Return (x, y) of the center of cell containing provided text 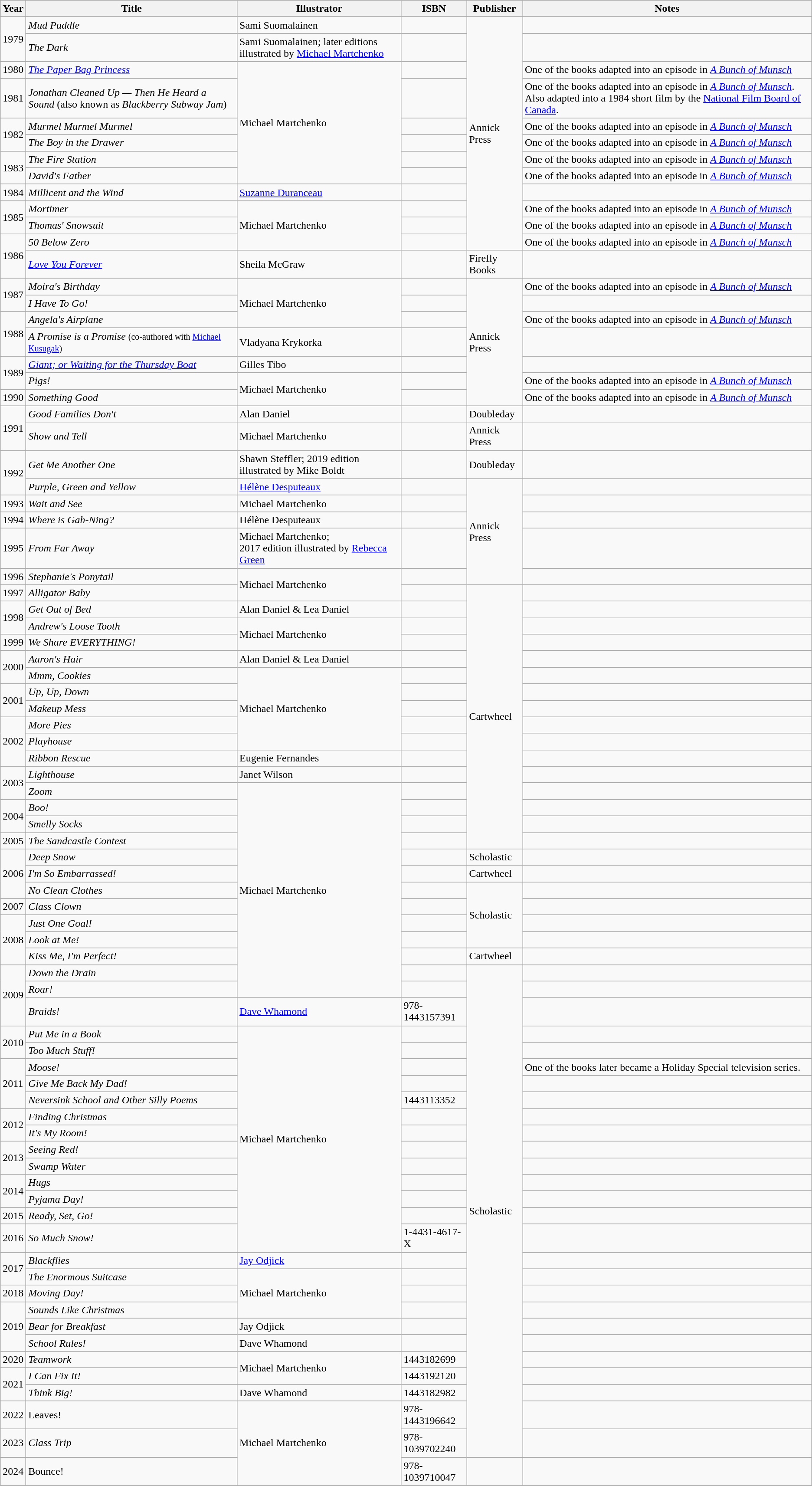
978-1443157391 (434, 1012)
Janet Wilson (319, 774)
1982 (13, 134)
1985 (13, 217)
Thomas' Snowsuit (132, 225)
Bear for Breakfast (132, 1326)
Andrew's Loose Tooth (132, 626)
ISBN (434, 9)
1986 (13, 256)
Just One Goal! (132, 923)
The Sandcastle Contest (132, 840)
2000 (13, 667)
2008 (13, 940)
2017 (13, 1269)
Moose! (132, 1067)
Millicent and the Wind (132, 192)
Firefly Books (494, 265)
Vladyana Krykorka (319, 342)
2021 (13, 1384)
Teamwork (132, 1359)
1979 (13, 39)
Class Clown (132, 907)
1443182699 (434, 1359)
Kiss Me, I'm Perfect! (132, 956)
Good Families Don't (132, 414)
So Much Snow! (132, 1238)
Zoom (132, 791)
From Far Away (132, 548)
Mortimer (132, 209)
Murmel Murmel Murmel (132, 126)
Give Me Back My Dad! (132, 1083)
Pigs! (132, 381)
Ready, Set, Go! (132, 1216)
Shawn Steffler; 2019 edition illustrated by Mike Boldt (319, 464)
Finding Christmas (132, 1116)
1443113352 (434, 1100)
1991 (13, 428)
1998 (13, 618)
No Clean Clothes (132, 890)
David's Father (132, 176)
Class Trip (132, 1443)
Year (13, 9)
Purple, Green and Yellow (132, 487)
More Pies (132, 725)
School Rules! (132, 1343)
The Boy in the Drawer (132, 143)
1994 (13, 520)
The Paper Bag Princess (132, 70)
Jonathan Cleaned Up — Then He Heard a Sound (also known as Blackberry Subway Jam) (132, 98)
1989 (13, 373)
2005 (13, 840)
Playhouse (132, 741)
2006 (13, 874)
Moving Day! (132, 1293)
2004 (13, 816)
1443182982 (434, 1392)
Roar! (132, 989)
Neversink School and Other Silly Poems (132, 1100)
Aaron's Hair (132, 659)
Sounds Like Christmas (132, 1310)
Lighthouse (132, 774)
Get Out of Bed (132, 610)
One of the books adapted into an episode in A Bunch of Munsch. Also adapted into a 1984 short film by the National Film Board of Canada. (667, 98)
978-1039702240 (434, 1443)
2013 (13, 1158)
Ribbon Rescue (132, 758)
Blackflies (132, 1260)
1983 (13, 167)
Mud Puddle (132, 25)
Giant; or Waiting for the Thursday Boat (132, 364)
978-1443196642 (434, 1415)
Publisher (494, 9)
2010 (13, 1042)
2016 (13, 1238)
1443192120 (434, 1376)
Up, Up, Down (132, 692)
1992 (13, 473)
Too Much Stuff! (132, 1050)
Leaves! (132, 1415)
Where is Gah-Ning? (132, 520)
I Have To Go! (132, 303)
1990 (13, 397)
2024 (13, 1472)
1996 (13, 577)
2003 (13, 783)
978-1039710047 (434, 1472)
Pyjama Day! (132, 1199)
Swamp Water (132, 1166)
Suzanne Duranceau (319, 192)
2007 (13, 907)
2014 (13, 1191)
Makeup Mess (132, 709)
The Fire Station (132, 159)
It's My Room! (132, 1133)
2015 (13, 1216)
Illustrator (319, 9)
Eugenie Fernandes (319, 758)
Sheila McGraw (319, 265)
50 Below Zero (132, 242)
1993 (13, 503)
Put Me in a Book (132, 1034)
1988 (13, 334)
2012 (13, 1125)
Show and Tell (132, 436)
1997 (13, 593)
Alan Daniel (319, 414)
2019 (13, 1326)
Down the Drain (132, 973)
Gilles Tibo (319, 364)
1984 (13, 192)
Alligator Baby (132, 593)
2022 (13, 1415)
Angela's Airplane (132, 320)
1999 (13, 643)
The Dark (132, 48)
We Share EVERYTHING! (132, 643)
2011 (13, 1083)
Sami Suomalainen; later editions illustrated by Michael Martchenko (319, 48)
One of the books later became a Holiday Special television series. (667, 1067)
Smelly Socks (132, 824)
Stephanie's Ponytail (132, 577)
2018 (13, 1293)
Look at Me! (132, 940)
Mmm, Cookies (132, 676)
Moira's Birthday (132, 287)
2009 (13, 995)
Braids! (132, 1012)
The Enormous Suitcase (132, 1277)
1987 (13, 295)
I Can Fix It! (132, 1376)
Deep Snow (132, 857)
Seeing Red! (132, 1150)
I'm So Embarrassed! (132, 874)
Bounce! (132, 1472)
2001 (13, 700)
Sami Suomalainen (319, 25)
Hugs (132, 1183)
1980 (13, 70)
Boo! (132, 807)
Title (132, 9)
Love You Forever (132, 265)
1981 (13, 98)
2002 (13, 741)
2023 (13, 1443)
Something Good (132, 397)
Michael Martchenko;2017 edition illustrated by Rebecca Green (319, 548)
Wait and See (132, 503)
2020 (13, 1359)
Get Me Another One (132, 464)
1-4431-4617-X (434, 1238)
Think Big! (132, 1392)
A Promise is a Promise (co-authored with Michael Kusugak) (132, 342)
1995 (13, 548)
Notes (667, 9)
